Scan for the cell matching the given text and deliver its (x, y) coordinate at center. 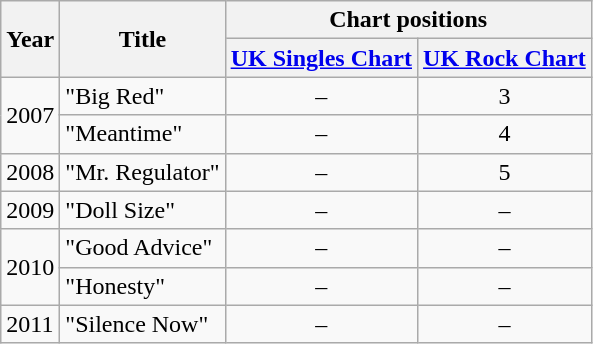
UK Singles Chart (321, 58)
2011 (30, 324)
"Honesty" (142, 286)
Year (30, 39)
2010 (30, 267)
"Good Advice" (142, 248)
"Silence Now" (142, 324)
"Meantime" (142, 134)
3 (505, 96)
Chart positions (408, 20)
5 (505, 172)
2008 (30, 172)
Title (142, 39)
2007 (30, 115)
"Big Red" (142, 96)
2009 (30, 210)
"Doll Size" (142, 210)
4 (505, 134)
UK Rock Chart (505, 58)
"Mr. Regulator" (142, 172)
